Return the [X, Y] coordinate for the center point of the cell that contains the specified text.  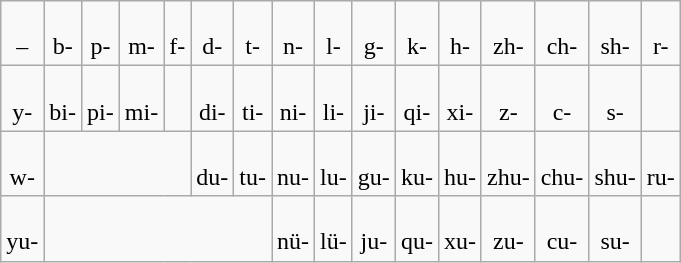
qu- [416, 228]
zh- [508, 34]
chu- [562, 164]
ji- [374, 98]
ku- [416, 164]
b- [63, 34]
z- [508, 98]
su- [615, 228]
ti- [253, 98]
h- [460, 34]
hu- [460, 164]
c- [562, 98]
gu- [374, 164]
shu- [615, 164]
ju- [374, 228]
qi- [416, 98]
nu- [294, 164]
mi- [141, 98]
tu- [253, 164]
lü- [334, 228]
t- [253, 34]
g- [374, 34]
d- [212, 34]
– [22, 34]
w- [22, 164]
nü- [294, 228]
lu- [334, 164]
n- [294, 34]
l- [334, 34]
bi- [63, 98]
k- [416, 34]
ni- [294, 98]
r- [660, 34]
s- [615, 98]
ru- [660, 164]
zhu- [508, 164]
f- [178, 34]
pi- [101, 98]
li- [334, 98]
di- [212, 98]
cu- [562, 228]
y- [22, 98]
ch- [562, 34]
xi- [460, 98]
zu- [508, 228]
xu- [460, 228]
sh- [615, 34]
p- [101, 34]
du- [212, 164]
m- [141, 34]
yu- [22, 228]
